Find where the given text appears and provide that cell's center as (X, Y) coordinate. 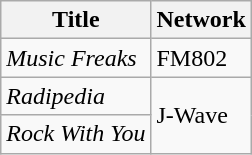
Music Freaks (76, 58)
Network (201, 20)
Title (76, 20)
Radipedia (76, 96)
FM802 (201, 58)
Rock With You (76, 134)
J-Wave (201, 115)
